Locate the cell with the specified text and output its [X, Y] center coordinate. 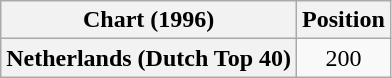
Netherlands (Dutch Top 40) [149, 58]
Chart (1996) [149, 20]
200 [344, 58]
Position [344, 20]
